Extract the [x, y] coordinate from the center of the cell holding the provided text.  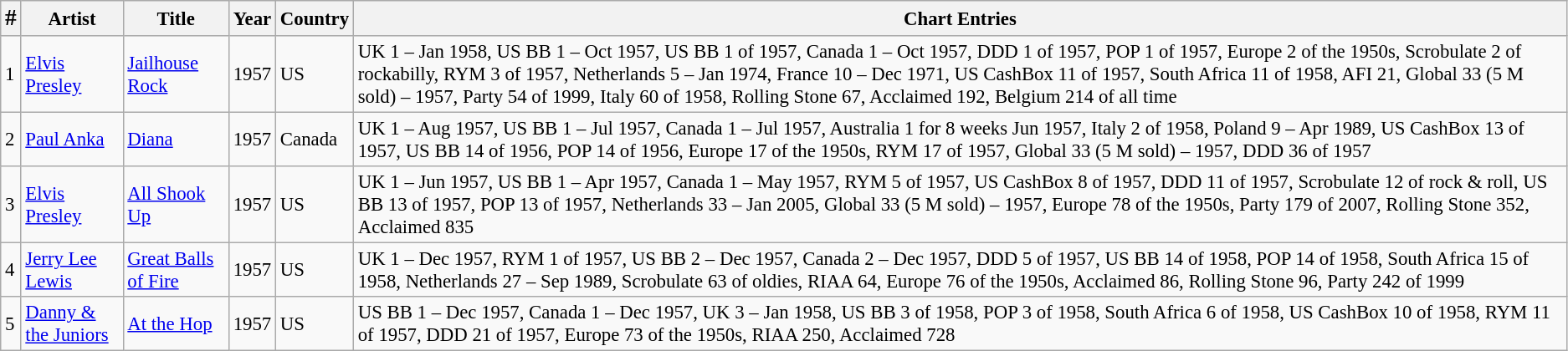
Artist [72, 18]
At the Hop [176, 324]
Title [176, 18]
Country [315, 18]
Jailhouse Rock [176, 74]
1 [11, 74]
Jerry Lee Lewis [72, 271]
# [11, 18]
Chart Entries [960, 18]
4 [11, 271]
5 [11, 324]
All Shook Up [176, 205]
Paul Anka [72, 140]
Danny & the Juniors [72, 324]
Diana [176, 140]
2 [11, 140]
Great Balls of Fire [176, 271]
Canada [315, 140]
Year [252, 18]
3 [11, 205]
